Scan for the cell matching the given text and deliver its (x, y) coordinate at center. 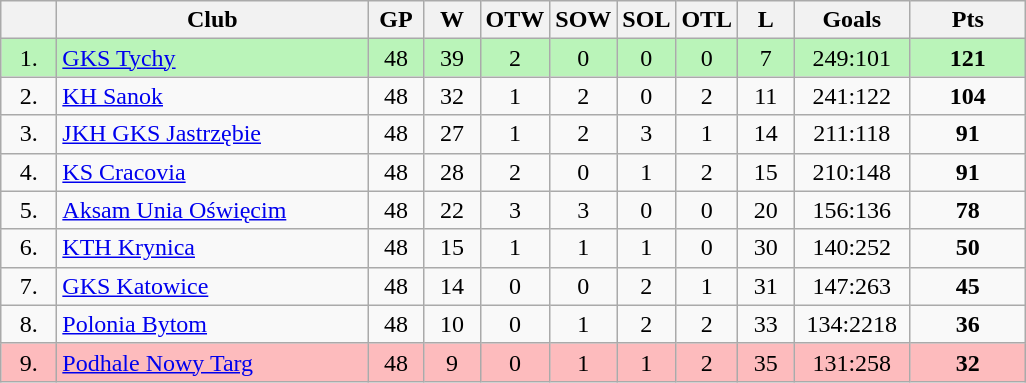
JKH GKS Jastrzębie (212, 134)
31 (766, 286)
W (452, 20)
OTL (707, 20)
39 (452, 58)
35 (766, 362)
11 (766, 96)
Aksam Unia Oświęcim (212, 210)
9. (29, 362)
3. (29, 134)
2. (29, 96)
8. (29, 324)
33 (766, 324)
78 (968, 210)
5. (29, 210)
7. (29, 286)
36 (968, 324)
Club (212, 20)
210:148 (852, 172)
KTH Krynica (212, 248)
KH Sanok (212, 96)
241:122 (852, 96)
9 (452, 362)
KS Cracovia (212, 172)
147:263 (852, 286)
28 (452, 172)
L (766, 20)
121 (968, 58)
131:258 (852, 362)
OTW (515, 20)
27 (452, 134)
GP (396, 20)
156:136 (852, 210)
104 (968, 96)
22 (452, 210)
Pts (968, 20)
SOL (646, 20)
7 (766, 58)
50 (968, 248)
10 (452, 324)
30 (766, 248)
SOW (584, 20)
Polonia Bytom (212, 324)
45 (968, 286)
GKS Katowice (212, 286)
4. (29, 172)
140:252 (852, 248)
Podhale Nowy Targ (212, 362)
249:101 (852, 58)
6. (29, 248)
134:2218 (852, 324)
GKS Tychy (212, 58)
Goals (852, 20)
20 (766, 210)
211:118 (852, 134)
1. (29, 58)
